Return (x, y) of the center of cell containing provided text 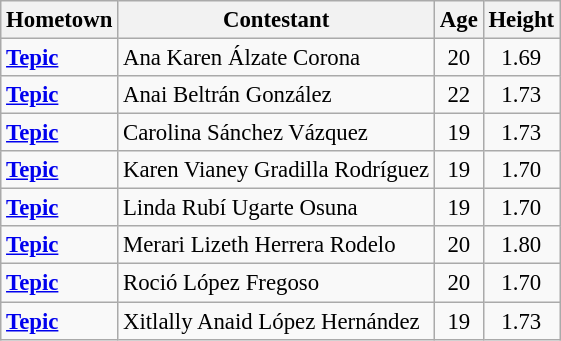
Hometown (60, 20)
Roció López Fregoso (276, 283)
Carolina Sánchez Vázquez (276, 133)
Karen Vianey Gradilla Rodríguez (276, 170)
Merari Lizeth Herrera Rodelo (276, 245)
Height (521, 20)
22 (460, 95)
1.80 (521, 245)
Contestant (276, 20)
Ana Karen Álzate Corona (276, 58)
Linda Rubí Ugarte Osuna (276, 208)
Xitlally Anaid López Hernández (276, 321)
Age (460, 20)
1.69 (521, 58)
Anai Beltrán González (276, 95)
